Determine the (X, Y) coordinate at the center of the cell enclosing the given text.  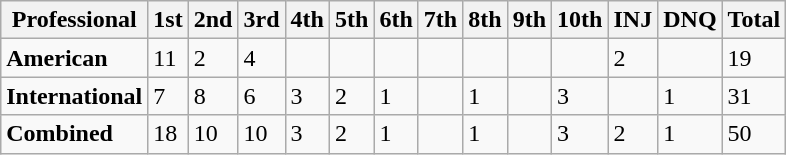
7 (168, 96)
American (74, 58)
8th (485, 20)
International (74, 96)
1st (168, 20)
18 (168, 134)
8 (213, 96)
Total (754, 20)
9th (529, 20)
2nd (213, 20)
3rd (262, 20)
4th (307, 20)
19 (754, 58)
Combined (74, 134)
INJ (633, 20)
10th (580, 20)
6 (262, 96)
31 (754, 96)
6th (396, 20)
Professional (74, 20)
5th (351, 20)
DNQ (690, 20)
4 (262, 58)
11 (168, 58)
50 (754, 134)
7th (440, 20)
